Determine the (X, Y) coordinate at the center of the cell enclosing the given text.  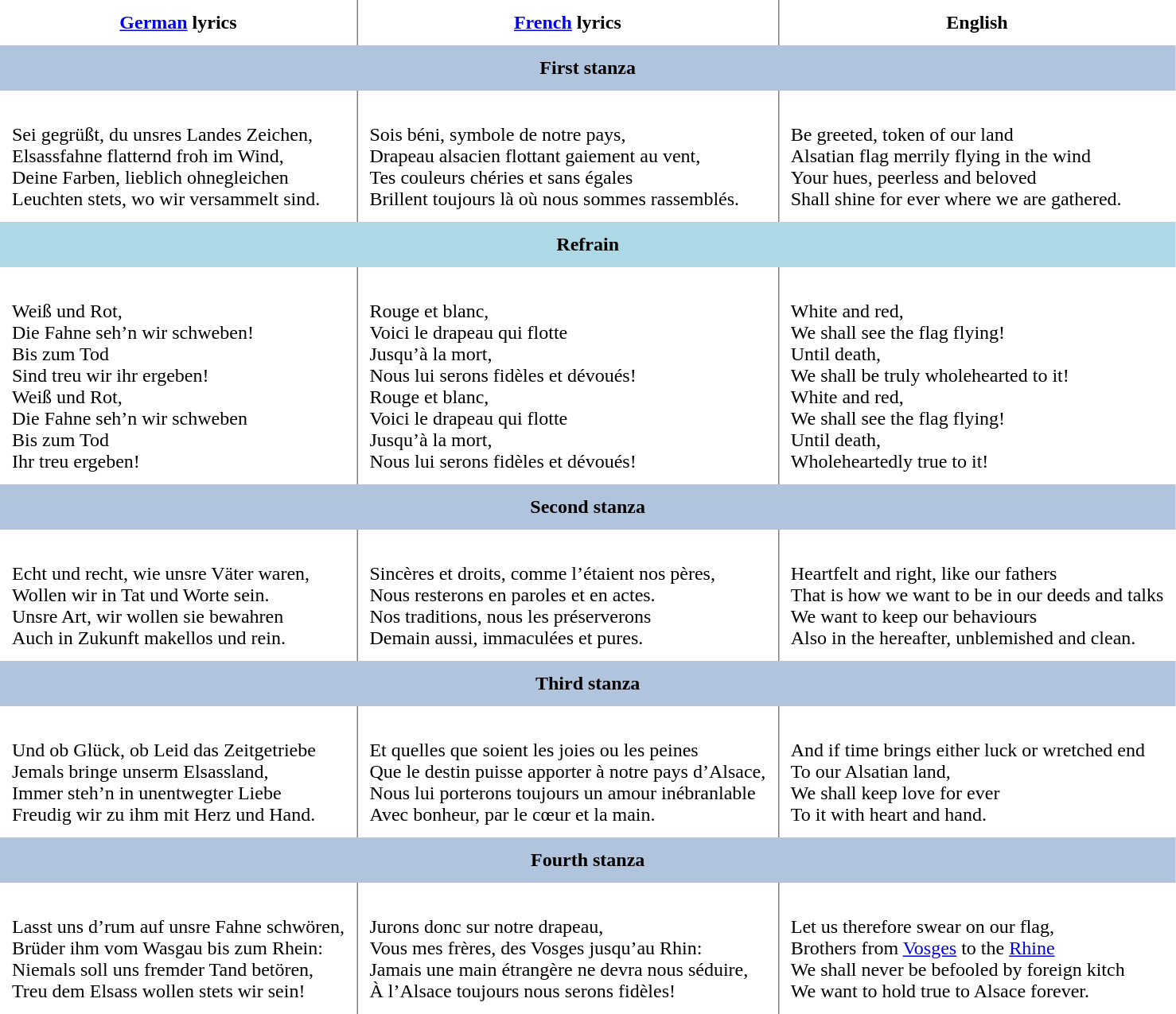
Echt und recht, wie unsre Väter waren, Wollen wir in Tat und Worte sein. Unsre Art, wir wollen sie bewahren Auch in Zukunft makellos und rein. (178, 595)
Fourth stanza (587, 861)
Und ob Glück, ob Leid das Zeitgetriebe Jemals bringe unserm Elsassland, Immer steh’n in unentwegter Liebe Freudig wir zu ihm mit Herz und Hand. (178, 771)
German lyrics (178, 22)
French lyrics (568, 22)
Second stanza (587, 507)
Third stanza (587, 684)
And if time brings either luck or wretched end To our Alsatian land, We shall keep love for ever To it with heart and hand. (977, 771)
Refrain (587, 245)
Be greeted, token of our land Alsatian flag merrily flying in the wind Your hues, peerless and beloved Shall shine for ever where we are gathered. (977, 156)
English (977, 22)
First stanza (587, 68)
